Pinpoint the cell where the given text exists, returning its [X, Y] midpoint coordinate. 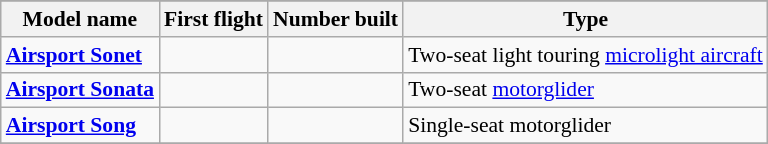
First flight [214, 19]
Two-seat motorglider [586, 90]
Model name [80, 19]
Two-seat light touring microlight aircraft [586, 55]
Single-seat motorglider [586, 126]
Type [586, 19]
Airsport Song [80, 126]
Number built [336, 19]
Airsport Sonet [80, 55]
Airsport Sonata [80, 90]
